Scan for the cell matching the given text and deliver its [x, y] coordinate at center. 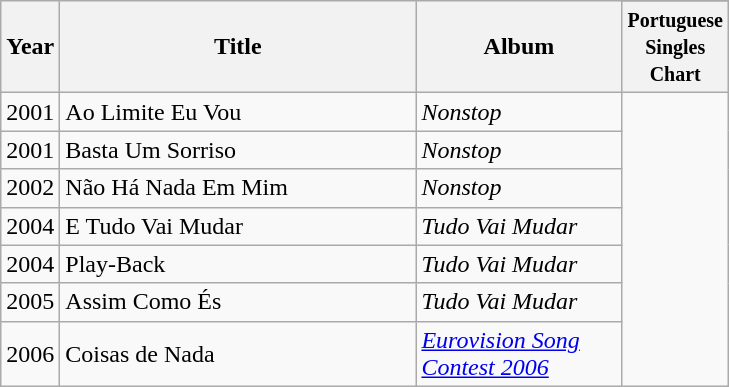
Title [238, 47]
Year [30, 47]
Assim Como És [238, 302]
Portuguese Singles Chart [676, 47]
E Tudo Vai Mudar [238, 226]
Eurovision Song Contest 2006 [519, 354]
Basta Um Sorriso [238, 150]
Coisas de Nada [238, 354]
Play-Back [238, 264]
Ao Limite Eu Vou [238, 112]
Album [519, 47]
2006 [30, 354]
Não Há Nada Em Mim [238, 188]
2005 [30, 302]
2002 [30, 188]
